For the text-containing cell, return its midpoint in (x, y) coordinate format. 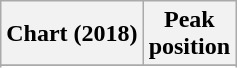
Chart (2018) (72, 34)
Peakposition (189, 34)
